Return the (X, Y) coordinate for the center point of the cell that contains the specified text.  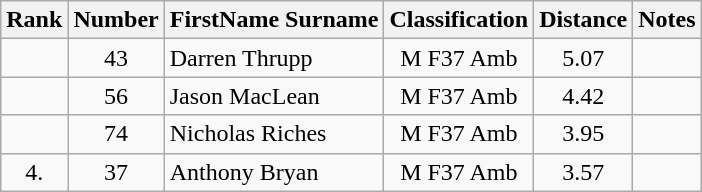
Nicholas Riches (274, 134)
Notes (667, 20)
Anthony Bryan (274, 172)
5.07 (584, 58)
FirstName Surname (274, 20)
3.95 (584, 134)
4. (34, 172)
56 (116, 96)
4.42 (584, 96)
Number (116, 20)
Jason MacLean (274, 96)
Classification (459, 20)
37 (116, 172)
3.57 (584, 172)
43 (116, 58)
74 (116, 134)
Rank (34, 20)
Darren Thrupp (274, 58)
Distance (584, 20)
